Identify which cell holds the provided text, then report its (x, y) central coordinate. 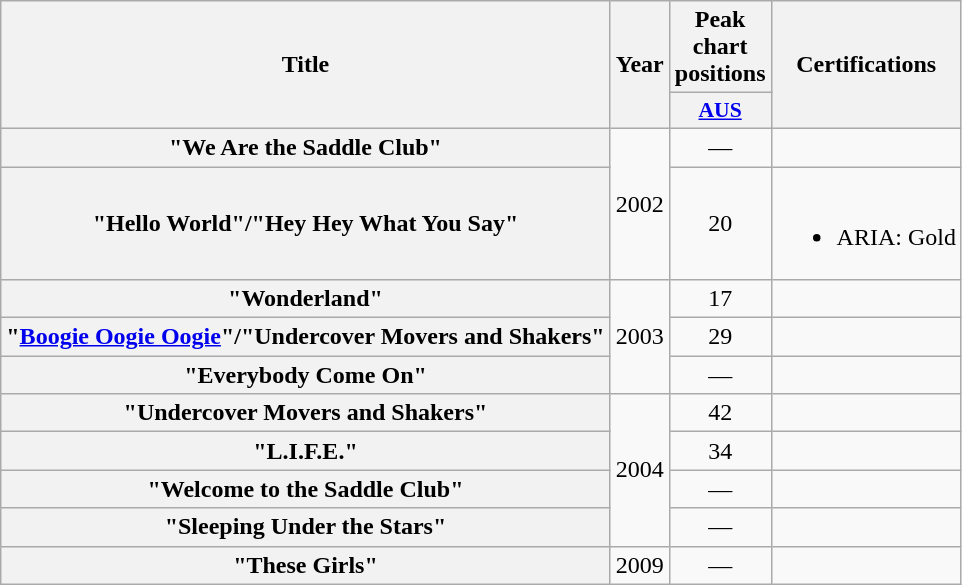
Peak chart positions (720, 47)
2003 (640, 337)
42 (720, 413)
2002 (640, 204)
"We Are the Saddle Club" (306, 147)
"Hello World"/"Hey Hey What You Say" (306, 222)
2009 (640, 565)
"Everybody Come On" (306, 375)
"Sleeping Under the Stars" (306, 527)
"Undercover Movers and Shakers" (306, 413)
"Boogie Oogie Oogie"/"Undercover Movers and Shakers" (306, 337)
Title (306, 65)
34 (720, 451)
29 (720, 337)
Year (640, 65)
AUS (720, 111)
"Wonderland" (306, 299)
20 (720, 222)
Certifications (866, 65)
ARIA: Gold (866, 222)
"These Girls" (306, 565)
"Welcome to the Saddle Club" (306, 489)
2004 (640, 470)
17 (720, 299)
"L.I.F.E." (306, 451)
